Scan for the cell matching the given text and deliver its (x, y) coordinate at center. 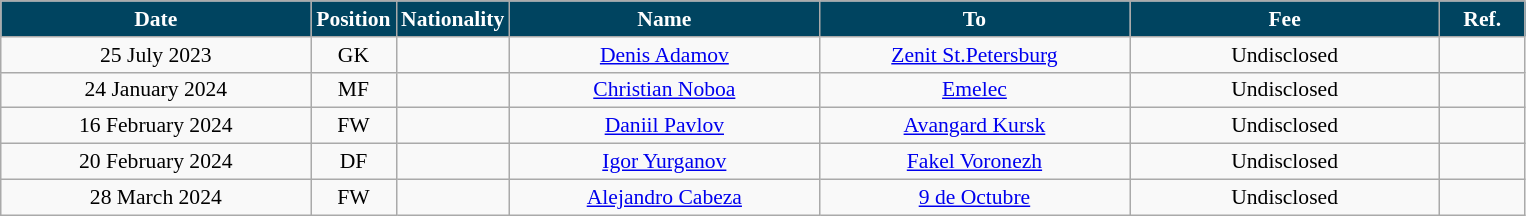
28 March 2024 (156, 197)
25 July 2023 (156, 55)
24 January 2024 (156, 90)
Zenit St.Petersburg (974, 55)
GK (354, 55)
Date (156, 19)
Fakel Voronezh (974, 162)
9 de Octubre (974, 197)
Position (354, 19)
MF (354, 90)
Avangard Kursk (974, 126)
Nationality (452, 19)
Fee (1285, 19)
16 February 2024 (156, 126)
Denis Adamov (664, 55)
Emelec (974, 90)
Ref. (1482, 19)
Daniil Pavlov (664, 126)
20 February 2024 (156, 162)
Christian Noboa (664, 90)
Igor Yurganov (664, 162)
Name (664, 19)
DF (354, 162)
Alejandro Cabeza (664, 197)
To (974, 19)
